Extract the (X, Y) coordinate from the center of the cell holding the provided text.  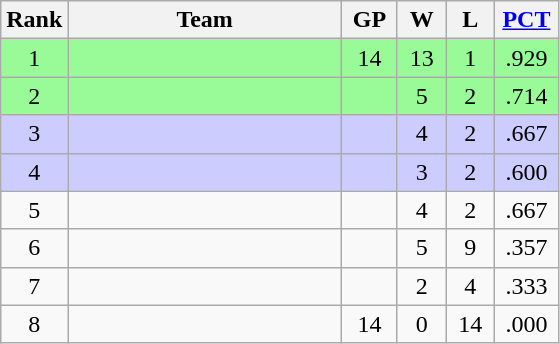
7 (34, 286)
.600 (527, 172)
.333 (527, 286)
13 (422, 58)
9 (470, 248)
.929 (527, 58)
GP (369, 20)
L (470, 20)
W (422, 20)
Team (205, 20)
PCT (527, 20)
.357 (527, 248)
0 (422, 324)
Rank (34, 20)
.000 (527, 324)
.714 (527, 96)
8 (34, 324)
6 (34, 248)
